Return the (X, Y) coordinate for the center point of the cell that contains the specified text.  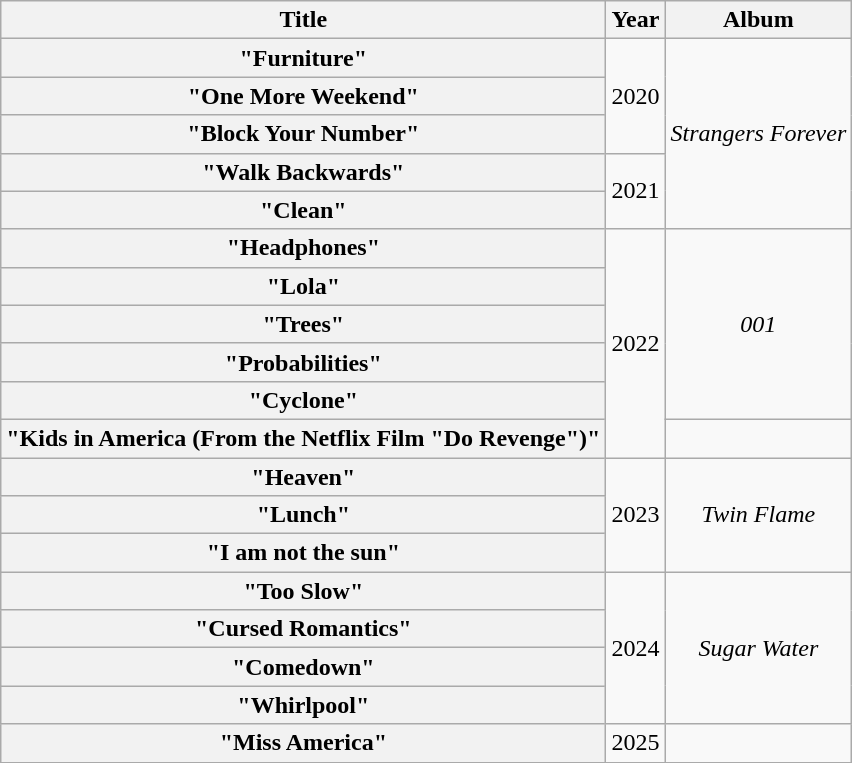
Sugar Water (758, 648)
"Lola" (304, 286)
2021 (636, 191)
001 (758, 324)
2022 (636, 343)
"Cyclone" (304, 400)
"Kids in America (From the Netflix Film "Do Revenge")" (304, 438)
"I am not the sun" (304, 553)
Album (758, 20)
"Miss America" (304, 743)
"Cursed Romantics" (304, 629)
"Clean" (304, 210)
"One More Weekend" (304, 96)
"Comedown" (304, 667)
Twin Flame (758, 515)
2023 (636, 515)
"Trees" (304, 324)
"Too Slow" (304, 591)
2024 (636, 648)
2025 (636, 743)
2020 (636, 96)
"Headphones" (304, 248)
"Furniture" (304, 58)
"Walk Backwards" (304, 172)
Strangers Forever (758, 134)
"Lunch" (304, 515)
Title (304, 20)
"Heaven" (304, 477)
Year (636, 20)
"Probabilities" (304, 362)
"Block Your Number" (304, 134)
"Whirlpool" (304, 705)
